Return the [X, Y] coordinate for the center point of the cell that contains the specified text.  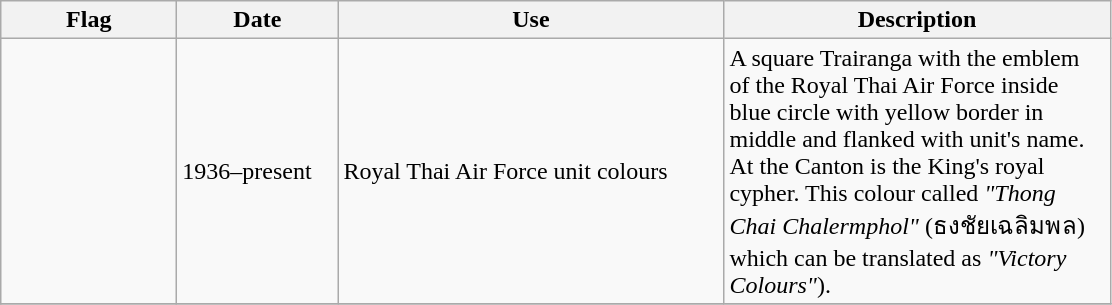
Description [917, 20]
Royal Thai Air Force unit colours [531, 172]
Use [531, 20]
Flag [89, 20]
Date [258, 20]
1936–present [258, 172]
